Return the (x, y) coordinate for the center point of the cell that contains the specified text.  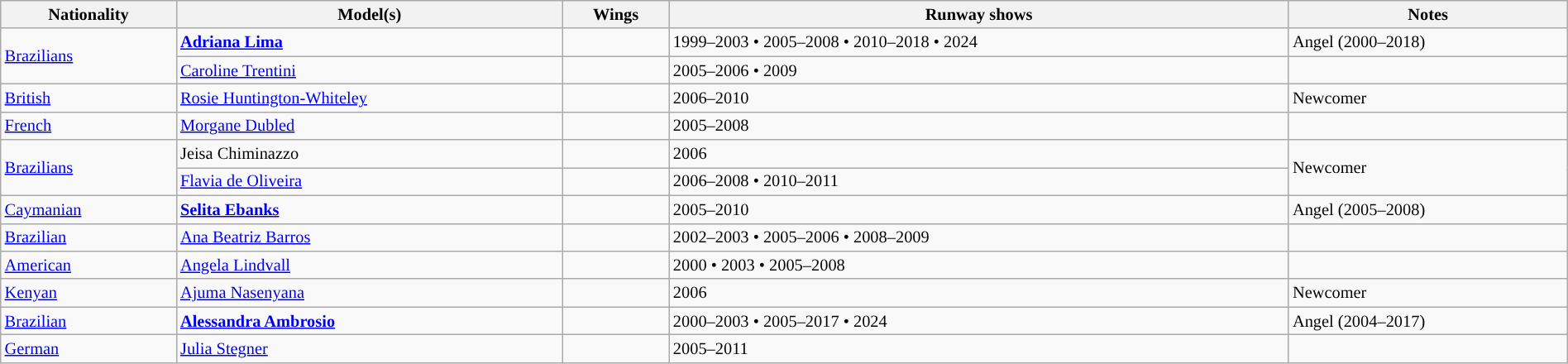
American (88, 265)
Model(s) (369, 14)
British (88, 98)
2000 • 2003 • 2005–2008 (979, 265)
2005–2006 • 2009 (979, 70)
2005–2008 (979, 126)
Angel (2000–2018) (1427, 42)
Notes (1427, 14)
Ajuma Nasenyana (369, 293)
Kenyan (88, 293)
Rosie Huntington-Whiteley (369, 98)
German (88, 348)
2006–2010 (979, 98)
Ana Beatriz Barros (369, 237)
2002–2003 • 2005–2006 • 2008–2009 (979, 237)
Adriana Lima (369, 42)
Morgane Dubled (369, 126)
Caymanian (88, 209)
Wings (615, 14)
Runway shows (979, 14)
2005–2011 (979, 348)
Julia Stegner (369, 348)
Nationality (88, 14)
2005–2010 (979, 209)
Selita Ebanks (369, 209)
1999–2003 • 2005–2008 • 2010–2018 • 2024 (979, 42)
Angel (2004–2017) (1427, 321)
Angel (2005–2008) (1427, 209)
Angela Lindvall (369, 265)
2000–2003 • 2005–2017 • 2024 (979, 321)
Jeisa Chiminazzo (369, 154)
2006–2008 • 2010–2011 (979, 181)
Flavia de Oliveira (369, 181)
Caroline Trentini (369, 70)
French (88, 126)
Alessandra Ambrosio (369, 321)
